Detect which cell encompasses the target text, then output its (X, Y) center coordinate. 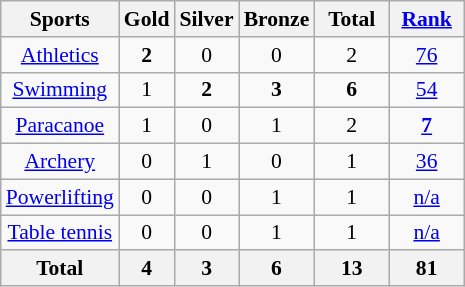
Rank (426, 19)
54 (426, 90)
Athletics (60, 55)
Table tennis (60, 233)
Sports (60, 19)
Powerlifting (60, 197)
7 (426, 126)
13 (352, 269)
36 (426, 162)
81 (426, 269)
Swimming (60, 90)
Gold (147, 19)
76 (426, 55)
Silver (207, 19)
Bronze (277, 19)
4 (147, 269)
Paracanoe (60, 126)
Archery (60, 162)
